For the text-containing cell, return its midpoint in (X, Y) coordinate format. 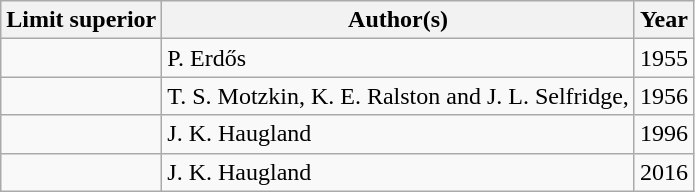
Author(s) (398, 20)
Year (664, 20)
1955 (664, 58)
P. Erdős (398, 58)
T. S. Motzkin, K. E. Ralston and J. L. Selfridge, (398, 96)
1956 (664, 96)
1996 (664, 134)
Limit superior (82, 20)
2016 (664, 172)
